Search for the cell housing the specified text and yield its (x, y) center coordinate. 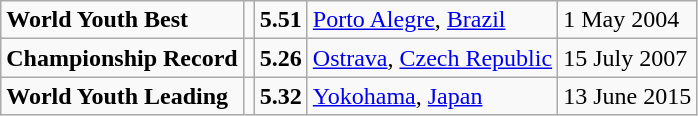
Championship Record (122, 58)
1 May 2004 (628, 20)
Ostrava, Czech Republic (432, 58)
5.32 (280, 96)
Yokohama, Japan (432, 96)
World Youth Leading (122, 96)
5.51 (280, 20)
15 July 2007 (628, 58)
13 June 2015 (628, 96)
5.26 (280, 58)
Porto Alegre, Brazil (432, 20)
World Youth Best (122, 20)
